Return [X, Y] of the center of cell containing provided text 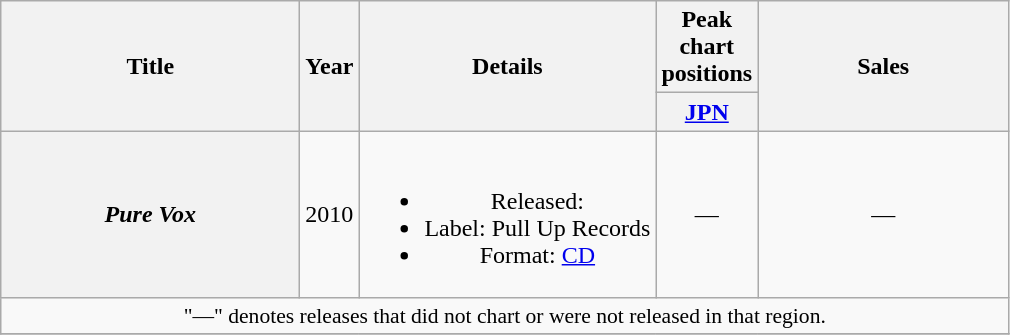
Sales [884, 66]
Pure Vox [150, 214]
Year [330, 66]
Released: Label: Pull Up RecordsFormat: CD [508, 214]
Details [508, 66]
2010 [330, 214]
"—" denotes releases that did not chart or were not released in that region. [505, 316]
Title [150, 66]
Peak chart positions [707, 47]
JPN [707, 112]
